Search for the cell housing the specified text and yield its [x, y] center coordinate. 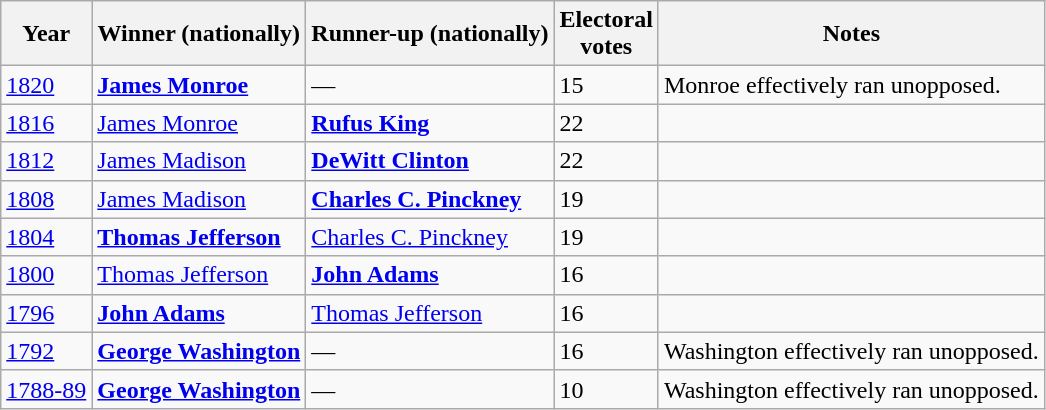
15 [606, 85]
10 [606, 389]
1792 [46, 351]
1820 [46, 85]
1812 [46, 161]
Year [46, 34]
1804 [46, 237]
Rufus King [430, 123]
1816 [46, 123]
Runner-up (nationally) [430, 34]
Notes [851, 34]
1800 [46, 275]
Winner (nationally) [199, 34]
1796 [46, 313]
Electoralvotes [606, 34]
1788-89 [46, 389]
Monroe effectively ran unopposed. [851, 85]
1808 [46, 199]
DeWitt Clinton [430, 161]
